Search for the cell housing the specified text and yield its (X, Y) center coordinate. 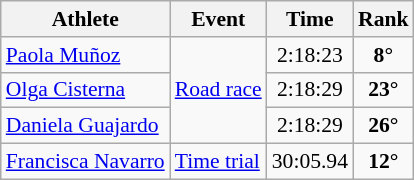
Event (218, 19)
30:05.94 (310, 162)
Athlete (86, 19)
2:18:23 (310, 55)
26° (384, 126)
Rank (384, 19)
12° (384, 162)
Olga Cisterna (86, 90)
Road race (218, 90)
23° (384, 90)
Paola Muñoz (86, 55)
Francisca Navarro (86, 162)
Time (310, 19)
8° (384, 55)
Time trial (218, 162)
Daniela Guajardo (86, 126)
